Pinpoint the cell where the given text exists, returning its [x, y] midpoint coordinate. 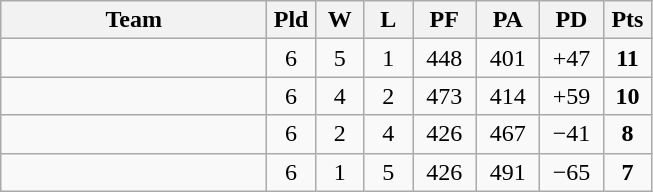
PD [572, 20]
Pts [628, 20]
PA [508, 20]
−65 [572, 172]
414 [508, 96]
Team [134, 20]
448 [444, 58]
L [388, 20]
7 [628, 172]
473 [444, 96]
+59 [572, 96]
8 [628, 134]
10 [628, 96]
Pld [292, 20]
401 [508, 58]
−41 [572, 134]
11 [628, 58]
467 [508, 134]
491 [508, 172]
PF [444, 20]
+47 [572, 58]
W [340, 20]
